Detect which cell encompasses the target text, then output its (x, y) center coordinate. 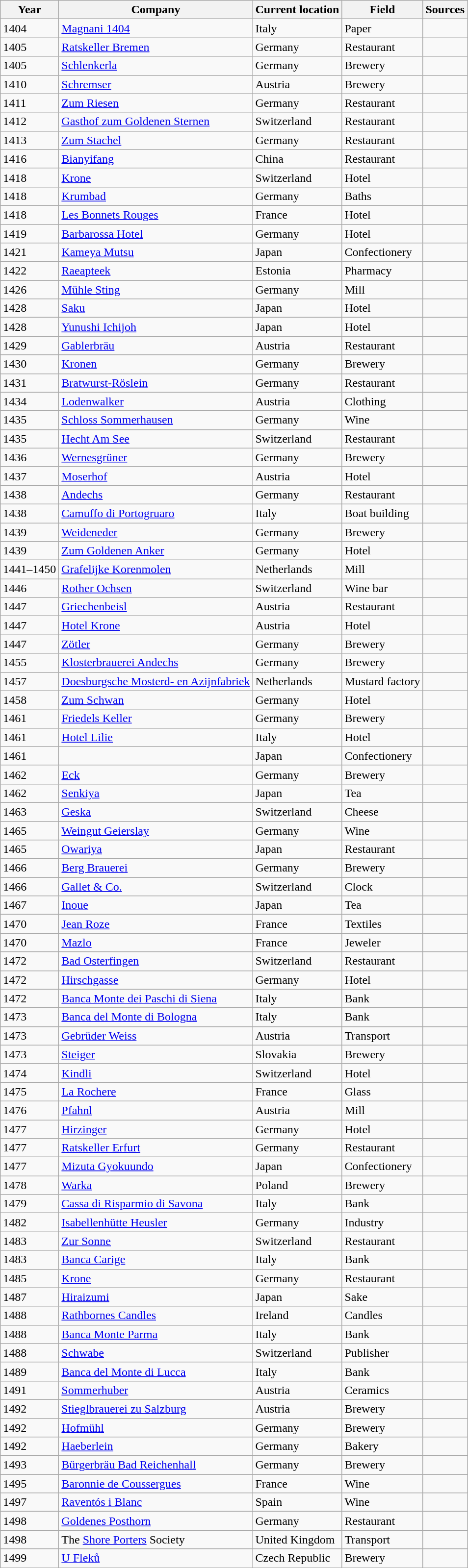
Hirschgasse (156, 980)
Pharmacy (383, 271)
Estonia (297, 271)
1495 (29, 1484)
Mühle Sting (156, 290)
Friedels Keller (156, 719)
China (297, 159)
Owariya (156, 849)
1419 (29, 234)
1476 (29, 1110)
Mizuta Gyokuundo (156, 1167)
Textiles (383, 924)
Ratskeller Erfurt (156, 1148)
Camuffo di Portogruaro (156, 513)
1482 (29, 1222)
Ceramics (383, 1390)
Goldenes Posthorn (156, 1521)
1404 (29, 28)
1487 (29, 1297)
1485 (29, 1278)
Schloss Sommerhausen (156, 420)
Rother Ochsen (156, 588)
Hiraizumi (156, 1297)
Sources (445, 10)
Poland (297, 1185)
Kronen (156, 364)
Banca del Monte di Lucca (156, 1371)
1499 (29, 1558)
Magnani 1404 (156, 28)
1421 (29, 252)
Baths (383, 196)
Moserhof (156, 476)
Gebrüder Weiss (156, 1036)
1493 (29, 1465)
Czech Republic (297, 1558)
Bianyifang (156, 159)
Publisher (383, 1353)
Schwabe (156, 1353)
Zum Goldenen Anker (156, 551)
Pfahnl (156, 1110)
1430 (29, 364)
1422 (29, 271)
Zum Schwan (156, 700)
Field (383, 10)
1411 (29, 103)
Hecht Am See (156, 439)
Geska (156, 812)
Eck (156, 774)
Bürgerbräu Bad Reichenhall (156, 1465)
Wine bar (383, 588)
1458 (29, 700)
1474 (29, 1073)
1412 (29, 122)
Baronnie de Coussergues (156, 1484)
1491 (29, 1390)
Zum Stachel (156, 140)
U Fleků (156, 1558)
Saku (156, 308)
Jeweler (383, 943)
Mustard factory (383, 681)
1437 (29, 476)
Schremser (156, 84)
1478 (29, 1185)
1467 (29, 905)
Hirzinger (156, 1129)
Haeberlein (156, 1446)
Raventós i Blanc (156, 1502)
Gallet & Co. (156, 887)
1429 (29, 346)
1479 (29, 1204)
1446 (29, 588)
Banca Monte Parma (156, 1334)
1441–1450 (29, 570)
Grafelijke Korenmolen (156, 570)
Les Bonnets Rouges (156, 215)
1413 (29, 140)
Gasthof zum Goldenen Sternen (156, 122)
Banca Monte dei Paschi di Siena (156, 998)
1410 (29, 84)
Berg Brauerei (156, 868)
Slovakia (297, 1054)
Isabellenhütte Heusler (156, 1222)
Current location (297, 10)
Hotel Krone (156, 625)
Lodenwalker (156, 401)
Rathbornes Candles (156, 1316)
Griechenbeisl (156, 607)
Candles (383, 1316)
Warka (156, 1185)
1455 (29, 663)
Bakery (383, 1446)
Klosterbrauerei Andechs (156, 663)
Company (156, 10)
Kindli (156, 1073)
Bad Osterfingen (156, 961)
Hofmühl (156, 1428)
1436 (29, 457)
1489 (29, 1371)
Ireland (297, 1316)
La Rochere (156, 1092)
Banca Carige (156, 1260)
1426 (29, 290)
The Shore Porters Society (156, 1540)
Banca del Monte di Bologna (156, 1017)
Bratwurst-Röslein (156, 383)
Ratskeller Bremen (156, 47)
Clothing (383, 401)
Jean Roze (156, 924)
1457 (29, 681)
Andechs (156, 495)
Paper (383, 28)
Zum Riesen (156, 103)
1497 (29, 1502)
Year (29, 10)
Glass (383, 1092)
Zur Sonne (156, 1241)
1431 (29, 383)
Cassa di Risparmio di Savona (156, 1204)
Senkiya (156, 793)
Krumbad (156, 196)
Hotel Lilie (156, 737)
Spain (297, 1502)
1463 (29, 812)
Cheese (383, 812)
Steiger (156, 1054)
Stieglbrauerei zu Salzburg (156, 1409)
Industry (383, 1222)
Mazlo (156, 943)
United Kingdom (297, 1540)
Clock (383, 887)
Schlenkerla (156, 66)
1475 (29, 1092)
Kameya Mutsu (156, 252)
Doesburgsche Mosterd- en Azijnfabriek (156, 681)
Weingut Geierslay (156, 831)
Weideneder (156, 532)
Sake (383, 1297)
1434 (29, 401)
Sommerhuber (156, 1390)
Boat building (383, 513)
Raeapteek (156, 271)
Yunushi Ichijoh (156, 327)
Gablerbräu (156, 346)
1416 (29, 159)
Zötler (156, 644)
Inoue (156, 905)
Wernesgrüner (156, 457)
Barbarossa Hotel (156, 234)
